Identify which cell holds the provided text, then report its [X, Y] central coordinate. 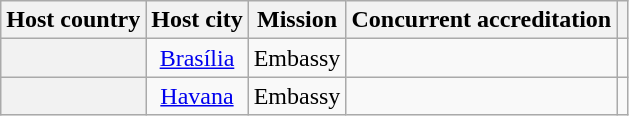
Host country [74, 20]
Host city [197, 20]
Mission [297, 20]
Havana [197, 96]
Concurrent accreditation [482, 20]
Brasília [197, 58]
